Output the (X, Y) coordinate of the center of the cell containing the given text.  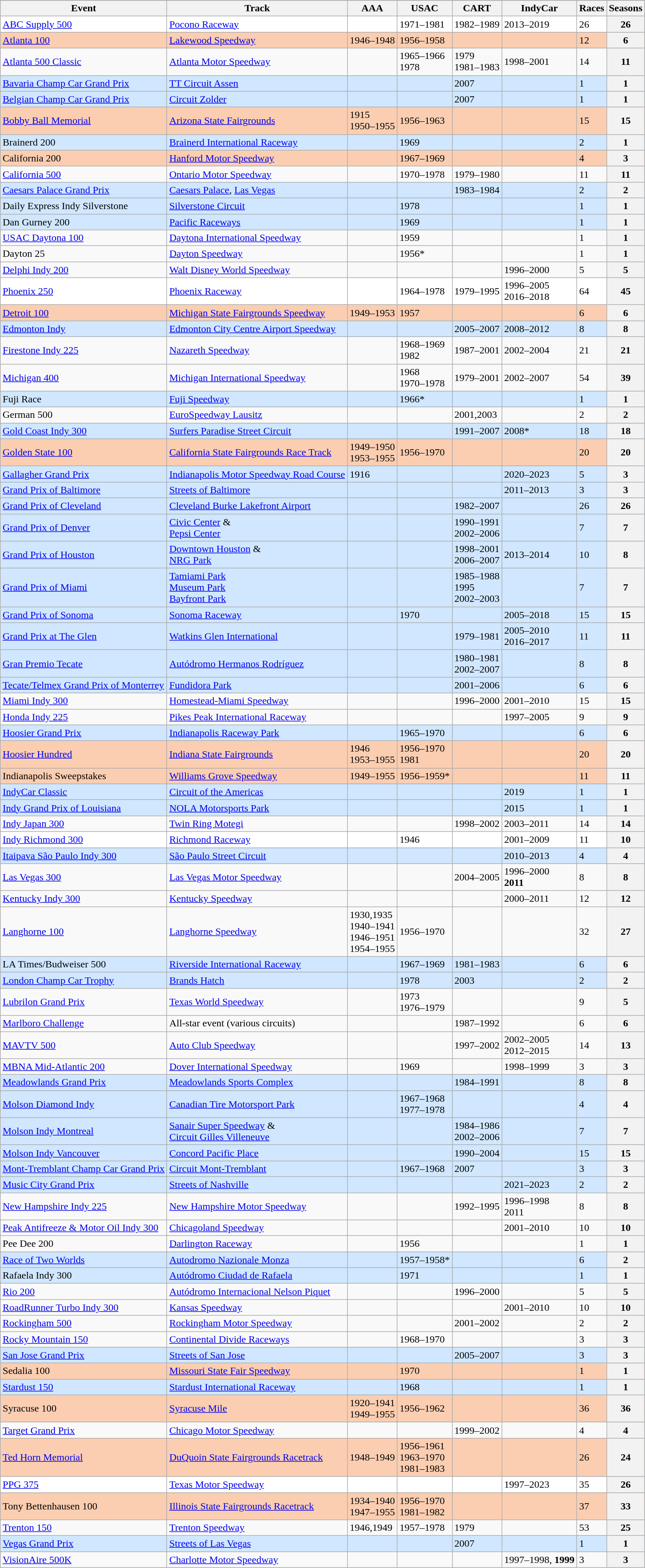
32 (592, 932)
Atlanta 100 (84, 40)
Belgian Champ Car Grand Prix (84, 99)
Autódromo Ciudad de Rafaela (257, 1276)
Walt Disney World Speedway (257, 270)
1956–19611963–19701981–1983 (424, 1457)
Nazareth Speedway (257, 350)
San Jose Grand Prix (84, 1355)
RoadRunner Turbo Indy 300 (84, 1307)
2010–2013 (539, 855)
25 (625, 1528)
1997–2023 (539, 1484)
New Hampshire Indy 225 (84, 1206)
USAC (424, 8)
Grand Prix of Miami (84, 588)
Indiana State Fairgrounds (257, 755)
Streets of Las Vegas (257, 1544)
1946 (424, 839)
Streets of San Jose (257, 1355)
1980–19812002–2007 (477, 663)
Grand Prix at The Glen (84, 637)
2001–2009 (539, 839)
Grand Prix of Houston (84, 555)
Rafaela Indy 300 (84, 1276)
Rockingham 500 (84, 1323)
Chicagoland Speedway (257, 1228)
1965–19661978 (424, 62)
33 (625, 1506)
Texas World Speedway (257, 1002)
Brands Hatch (257, 980)
German 500 (84, 415)
Dover International Speedway (257, 1067)
Daily Express Indy Silverstone (84, 206)
Ted Horn Memorial (84, 1457)
1987–2001 (477, 350)
Indy Japan 300 (84, 824)
Indianapolis Raceway Park (257, 733)
Phoenix 250 (84, 291)
Stardust 150 (84, 1387)
CART (477, 8)
1957–1978 (424, 1528)
AAA (373, 8)
Kentucky Indy 300 (84, 899)
Gran Premio Tecate (84, 663)
24 (625, 1457)
1956–1962 (424, 1409)
Twin Ring Motegi (257, 824)
Daytona International Speedway (257, 238)
2001–2006 (477, 685)
39 (625, 377)
Races (592, 8)
Dan Gurney 200 (84, 222)
1959 (424, 238)
Event (84, 8)
Sedalia 100 (84, 1371)
Circuit Zolder (257, 99)
1987–1992 (477, 1023)
Marlboro Challenge (84, 1023)
19681970–1978 (424, 377)
2001–2002 (477, 1323)
1964–1978 (424, 291)
Molson Indy Vancouver (84, 1153)
Golden State 100 (84, 453)
Fuji Race (84, 399)
1979–1980 (477, 174)
Dayton Speedway (257, 254)
1946,1949 (373, 1528)
Gallagher Grand Prix (84, 474)
LA Times/Budweiser 500 (84, 964)
Target Grand Prix (84, 1430)
Rocky Mountain 150 (84, 1339)
19461953–1955 (373, 755)
2008–2012 (539, 329)
1996–20002011 (539, 877)
54 (592, 377)
California 200 (84, 158)
California State Fairgrounds Race Track (257, 453)
Downtown Houston &NRG Park (257, 555)
London Champ Car Trophy (84, 980)
2002–2004 (539, 350)
Chicago Motor Speedway (257, 1430)
Autódromo Hermanos Rodríguez (257, 663)
All-star event (various circuits) (257, 1023)
Tecate/Telmex Grand Prix of Monterrey (84, 685)
1998–2002 (477, 824)
Circuit Mont-Tremblant (257, 1169)
Hoosier Grand Prix (84, 733)
Lubrilon Grand Prix (84, 1002)
Bavaria Champ Car Grand Prix (84, 83)
IndyCar (539, 8)
1934–19401947–1955 (373, 1506)
Trenton 150 (84, 1528)
2005–20102016–2017 (539, 637)
1984–19862002–2006 (477, 1131)
1971 (424, 1276)
Michigan International Speedway (257, 377)
Pikes Peak International Raceway (257, 717)
37 (592, 1506)
Caesars Palace, Las Vegas (257, 190)
California 500 (84, 174)
1981–1983 (477, 964)
2013–2019 (539, 24)
1968–1970 (424, 1339)
2011–2013 (539, 490)
2008* (539, 431)
1997–2005 (539, 717)
ABC Supply 500 (84, 24)
1956–1963 (424, 120)
Autodromo Nazionale Monza (257, 1260)
Riverside International Raceway (257, 964)
Kansas Speedway (257, 1307)
1956 (424, 1244)
1957 (424, 313)
1998–20012006–2007 (477, 555)
Phoenix Raceway (257, 291)
1949–1955 (373, 776)
1990–2004 (477, 1153)
2013–2014 (539, 555)
1985–198819952002–2003 (477, 588)
Music City Grand Prix (84, 1184)
1983–1984 (477, 190)
1996–19982011 (539, 1206)
Peak Antifreeze & Motor Oil Indy 300 (84, 1228)
Atlanta 500 Classic (84, 62)
Circuit of the Americas (257, 792)
Fuji Speedway (257, 399)
TT Circuit Assen (257, 83)
19151950–1955 (373, 120)
Homestead-Miami Speedway (257, 701)
Tony Bettenhausen 100 (84, 1506)
Fundidora Park (257, 685)
Las Vegas 300 (84, 877)
Syracuse Mile (257, 1409)
Edmonton City Centre Airport Speedway (257, 329)
Las Vegas Motor Speedway (257, 877)
Delphi Indy 200 (84, 270)
Honda Indy 225 (84, 717)
Pacific Raceways (257, 222)
Civic Center &Pepsi Center (257, 527)
Grand Prix of Baltimore (84, 490)
Indy Grand Prix of Louisiana (84, 808)
Cleveland Burke Lakefront Airport (257, 506)
DuQuoin State Fairgrounds Racetrack (257, 1457)
Stardust International Raceway (257, 1387)
2000–2011 (539, 899)
Firestone Indy 225 (84, 350)
1949–19501953–1955 (373, 453)
Race of Two Worlds (84, 1260)
1979–1981 (477, 637)
1992–1995 (477, 1206)
Charlotte Motor Speedway (257, 1560)
PPG 375 (84, 1484)
27 (625, 932)
Dayton 25 (84, 254)
1997–1998, 1999 (539, 1560)
Streets of Nashville (257, 1184)
1991–2007 (477, 431)
Vegas Grand Prix (84, 1544)
1990–19912002–2006 (477, 527)
2019 (539, 792)
19731976–1979 (424, 1002)
1979–1995 (477, 291)
1998–2001 (539, 62)
Rockingham Motor Speedway (257, 1323)
2001,2003 (477, 415)
Auto Club Speedway (257, 1045)
Sanair Super Speedway &Circuit Gilles Villeneuve (257, 1131)
Brainerd 200 (84, 142)
Kentucky Speedway (257, 899)
Autódromo Internacional Nelson Piquet (257, 1292)
USAC Daytona 100 (84, 238)
1965–1970 (424, 733)
Surfers Paradise Street Circuit (257, 431)
1967–19681977–1978 (424, 1104)
1957–1958* (424, 1260)
Seasons (625, 8)
1920–19411949–1955 (373, 1409)
Meadowlands Grand Prix (84, 1082)
Streets of Baltimore (257, 490)
1930,19351940–19411946–19511954–1955 (373, 932)
Rio 200 (84, 1292)
1968 (424, 1387)
1949–1953 (373, 313)
Miami Indy 300 (84, 701)
Missouri State Fair Speedway (257, 1371)
1956* (424, 254)
Mont-Tremblant Champ Car Grand Prix (84, 1169)
Atlanta Motor Speedway (257, 62)
Bobby Ball Memorial (84, 120)
Richmond Raceway (257, 839)
1998–1999 (539, 1067)
1967–1968 (424, 1169)
1971–1981 (424, 24)
NOLA Motorsports Park (257, 808)
1966* (424, 399)
Michigan 400 (84, 377)
Hanford Motor Speedway (257, 158)
MBNA Mid-Atlantic 200 (84, 1067)
Concord Pacific Place (257, 1153)
2003 (477, 980)
64 (592, 291)
Caesars Palace Grand Prix (84, 190)
1956–19701981 (424, 755)
Itaipava São Paulo Indy 300 (84, 855)
IndyCar Classic (84, 792)
Indianapolis Motor Speedway Road Course (257, 474)
2021–2023 (539, 1184)
Grand Prix of Sonoma (84, 615)
1984–1991 (477, 1082)
Texas Motor Speedway (257, 1484)
Continental Divide Raceways (257, 1339)
Track (257, 8)
1997–2002 (477, 1045)
Michigan State Fairgrounds Speedway (257, 313)
1956–1958 (424, 40)
Meadowlands Sports Complex (257, 1082)
Brainerd International Raceway (257, 142)
Silverstone Circuit (257, 206)
1968–19691982 (424, 350)
Grand Prix of Cleveland (84, 506)
MAVTV 500 (84, 1045)
Darlington Raceway (257, 1244)
Watkins Glen International (257, 637)
New Hampshire Motor Speedway (257, 1206)
2002–20052012–2015 (539, 1045)
Edmonton Indy (84, 329)
1946–1948 (373, 40)
1979 (477, 1528)
2004–2005 (477, 877)
2015 (539, 808)
1956–19701981–1982 (424, 1506)
1916 (373, 474)
2005–2018 (539, 615)
1999–2002 (477, 1430)
Indianapolis Sweepstakes (84, 776)
53 (592, 1528)
1982–2007 (477, 506)
1948–1949 (373, 1457)
Trenton Speedway (257, 1528)
Canadian Tire Motorsport Park (257, 1104)
Detroit 100 (84, 313)
Indy Richmond 300 (84, 839)
Grand Prix of Denver (84, 527)
Illinois State Fairgrounds Racetrack (257, 1506)
Gold Coast Indy 300 (84, 431)
35 (592, 1484)
São Paulo Street Circuit (257, 855)
Molson Diamond Indy (84, 1104)
Pocono Raceway (257, 24)
Langhorne 100 (84, 932)
1956–1959* (424, 776)
Arizona State Fairgrounds (257, 120)
Langhorne Speedway (257, 932)
19791981–1983 (477, 62)
1996–20052016–2018 (539, 291)
Lakewood Speedway (257, 40)
EuroSpeedway Lausitz (257, 415)
Syracuse 100 (84, 1409)
45 (625, 291)
Pee Dee 200 (84, 1244)
1970–1978 (424, 174)
13 (625, 1045)
1979–2001 (477, 377)
Ontario Motor Speedway (257, 174)
Sonoma Raceway (257, 615)
Williams Grove Speedway (257, 776)
Molson Indy Montreal (84, 1131)
VisionAire 500K (84, 1560)
2002–2007 (539, 377)
2003–2011 (539, 824)
2020–2023 (539, 474)
Hoosier Hundred (84, 755)
Tamiami ParkMuseum ParkBayfront Park (257, 588)
1982–1989 (477, 24)
